Determine the (X, Y) coordinate at the center of the cell enclosing the given text.  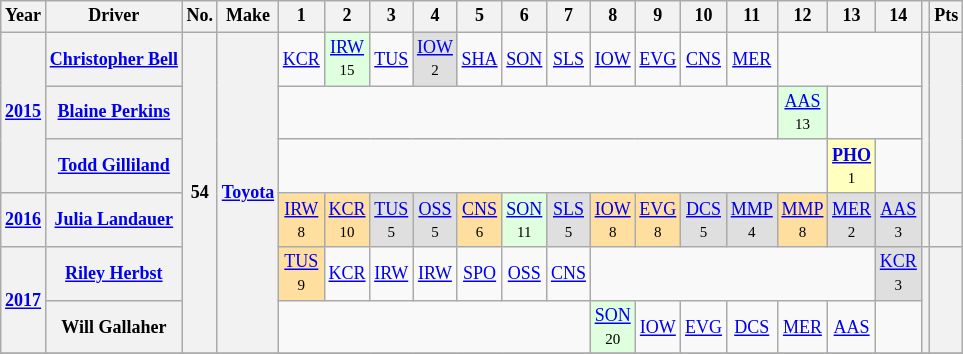
SLS5 (569, 220)
IOW8 (612, 220)
Pts (946, 16)
Will Gallaher (114, 327)
OSS5 (436, 220)
SON (524, 59)
10 (704, 16)
SPO (480, 274)
13 (852, 16)
TUS (392, 59)
Riley Herbst (114, 274)
OSS (524, 274)
Christopher Bell (114, 59)
PHO1 (852, 166)
Todd Gilliland (114, 166)
3 (392, 16)
IRW8 (301, 220)
MMP8 (802, 220)
Year (24, 16)
SON20 (612, 327)
DCS (752, 327)
8 (612, 16)
KCR3 (898, 274)
2 (347, 16)
14 (898, 16)
11 (752, 16)
IRW15 (347, 59)
54 (200, 193)
2016 (24, 220)
SON11 (524, 220)
SHA (480, 59)
12 (802, 16)
TUS5 (392, 220)
Make (248, 16)
MER2 (852, 220)
No. (200, 16)
TUS9 (301, 274)
IOW2 (436, 59)
2017 (24, 300)
AAS3 (898, 220)
5 (480, 16)
SLS (569, 59)
AAS (852, 327)
7 (569, 16)
DCS5 (704, 220)
Blaine Perkins (114, 113)
1 (301, 16)
4 (436, 16)
6 (524, 16)
2015 (24, 112)
EVG8 (658, 220)
CNS6 (480, 220)
MMP4 (752, 220)
Driver (114, 16)
Toyota (248, 193)
KCR10 (347, 220)
9 (658, 16)
Julia Landauer (114, 220)
AAS13 (802, 113)
